Extract the [x, y] coordinate from the center of the cell holding the provided text.  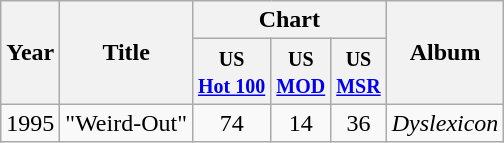
Chart [290, 20]
36 [359, 123]
USMSR [359, 72]
Year [30, 52]
1995 [30, 123]
Album [445, 52]
"Weird-Out" [126, 123]
Dyslexicon [445, 123]
USHot 100 [232, 72]
14 [301, 123]
Title [126, 52]
USMOD [301, 72]
74 [232, 123]
